Return the (x, y) coordinate for the center point of the cell that contains the specified text.  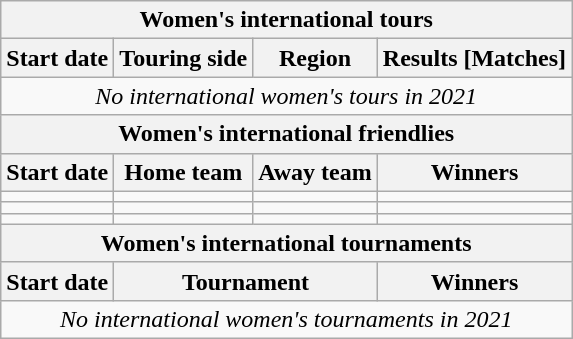
Results [Matches] (474, 58)
Region (316, 58)
Away team (316, 172)
No international women's tournaments in 2021 (286, 319)
Touring side (184, 58)
Women's international tours (286, 20)
Tournament (246, 281)
No international women's tours in 2021 (286, 96)
Women's international friendlies (286, 134)
Women's international tournaments (286, 243)
Home team (184, 172)
